Provide the (x, y) coordinate of the cell's center where the given text is located.  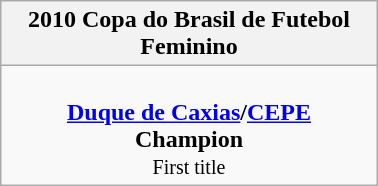
Duque de Caxias/CEPEChampionFirst title (189, 126)
2010 Copa do Brasil de Futebol Feminino (189, 34)
